From the cell containing the given text, extract its center point as (x, y) coordinate. 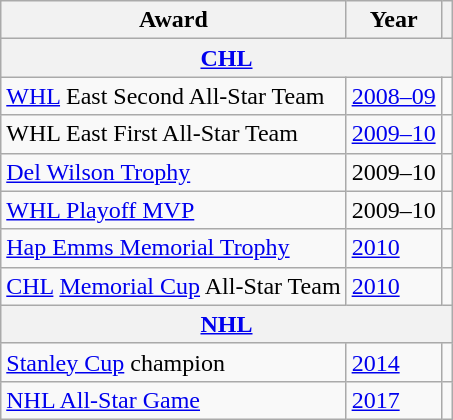
2008–09 (394, 96)
WHL East First All-Star Team (174, 134)
Del Wilson Trophy (174, 172)
NHL All-Star Game (174, 400)
Stanley Cup champion (174, 362)
NHL (226, 324)
CHL (226, 58)
CHL Memorial Cup All-Star Team (174, 286)
Hap Emms Memorial Trophy (174, 248)
Award (174, 20)
2017 (394, 400)
WHL Playoff MVP (174, 210)
Year (394, 20)
2014 (394, 362)
WHL East Second All-Star Team (174, 96)
